Locate the cell with the specified text and output its (x, y) center coordinate. 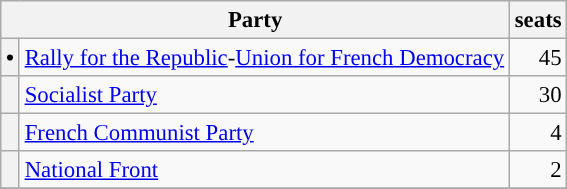
Socialist Party (264, 95)
4 (538, 133)
seats (538, 20)
Rally for the Republic-Union for French Democracy (264, 58)
• (10, 58)
45 (538, 58)
French Communist Party (264, 133)
National Front (264, 170)
Party (256, 20)
30 (538, 95)
2 (538, 170)
